Return the (x, y) coordinate for the center point of the cell that contains the specified text.  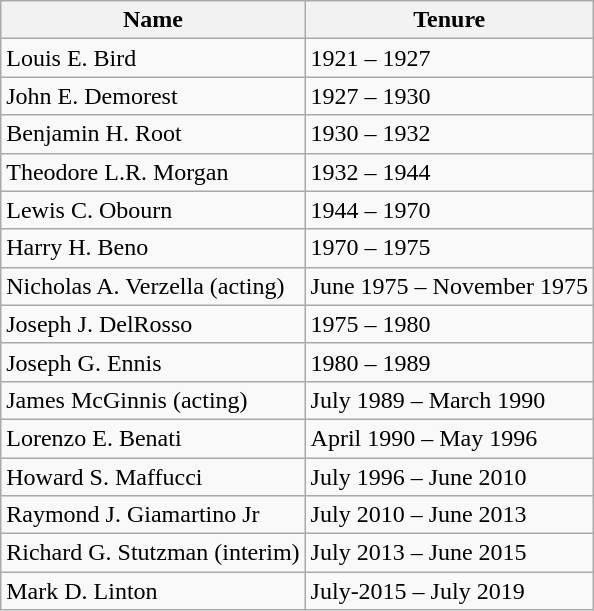
Mark D. Linton (153, 591)
April 1990 – May 1996 (449, 438)
1944 – 1970 (449, 210)
John E. Demorest (153, 96)
James McGinnis (acting) (153, 400)
1930 – 1932 (449, 134)
1975 – 1980 (449, 324)
Lorenzo E. Benati (153, 438)
Name (153, 20)
Joseph G. Ennis (153, 362)
Howard S. Maffucci (153, 477)
July 2013 – June 2015 (449, 553)
Harry H. Beno (153, 248)
July 2010 – June 2013 (449, 515)
June 1975 – November 1975 (449, 286)
Benjamin H. Root (153, 134)
1970 – 1975 (449, 248)
July-2015 – July 2019 (449, 591)
Tenure (449, 20)
1980 – 1989 (449, 362)
Louis E. Bird (153, 58)
July 1996 – June 2010 (449, 477)
1927 – 1930 (449, 96)
1921 – 1927 (449, 58)
Joseph J. DelRosso (153, 324)
July 1989 – March 1990 (449, 400)
Lewis C. Obourn (153, 210)
Raymond J. Giamartino Jr (153, 515)
Theodore L.R. Morgan (153, 172)
1932 – 1944 (449, 172)
Richard G. Stutzman (interim) (153, 553)
Nicholas A. Verzella (acting) (153, 286)
